Search for the cell housing the specified text and yield its (x, y) center coordinate. 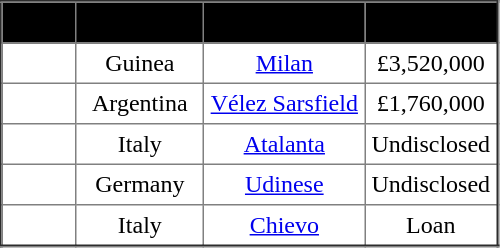
Vélez Sarsfield (284, 103)
Guinea (140, 63)
Moving to (284, 22)
Germany (140, 184)
Chievo (284, 226)
Milan (284, 63)
£3,520,000 (432, 63)
Nationality (140, 22)
Udinese (284, 184)
Fee (432, 22)
Argentina (140, 103)
Atalanta (284, 144)
£1,760,000 (432, 103)
Loan (432, 226)
Name (39, 22)
